Determine the (X, Y) coordinate at the center of the cell enclosing the given text.  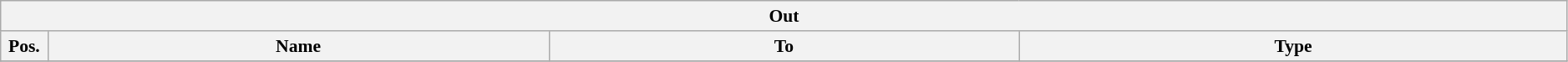
Name (298, 46)
To (784, 46)
Out (784, 16)
Pos. (24, 46)
Type (1293, 46)
